For the text-containing cell, return its midpoint in [x, y] coordinate format. 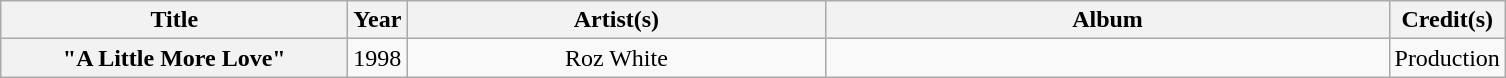
Title [174, 20]
Credit(s) [1447, 20]
1998 [378, 58]
Production [1447, 58]
Roz White [616, 58]
Artist(s) [616, 20]
Album [1108, 20]
"A Little More Love" [174, 58]
Year [378, 20]
